For the text-containing cell, return its midpoint in [X, Y] coordinate format. 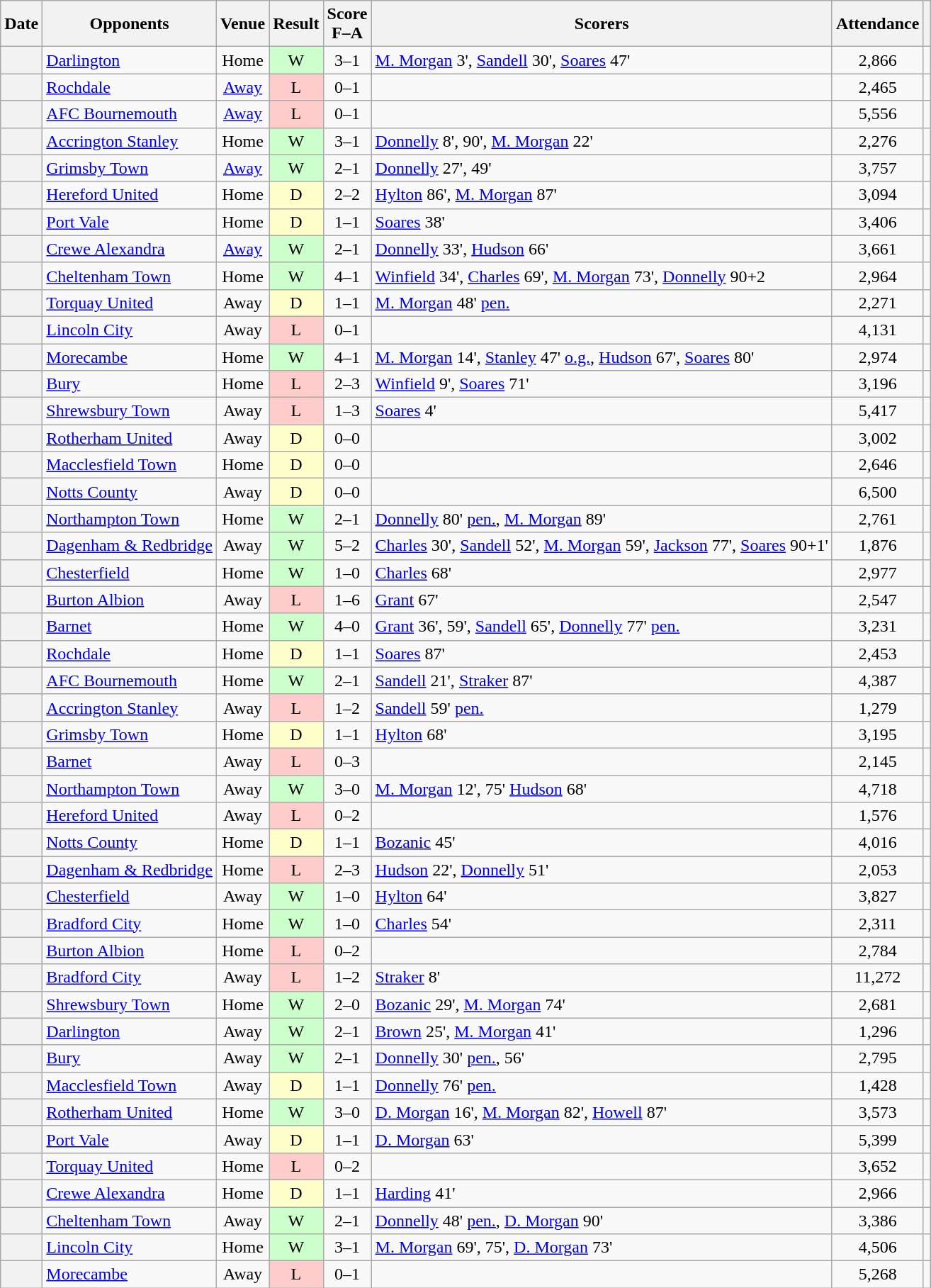
Hudson 22', Donnelly 51' [602, 870]
Venue [242, 24]
M. Morgan 48' pen. [602, 303]
6,500 [877, 492]
4,131 [877, 330]
3,406 [877, 222]
4–0 [347, 627]
Donnelly 27', 49' [602, 168]
ScoreF–A [347, 24]
4,506 [877, 1248]
11,272 [877, 978]
2,964 [877, 276]
3,002 [877, 438]
Result [296, 24]
Charles 68' [602, 573]
2–0 [347, 1004]
Sandell 21', Straker 87' [602, 681]
2,681 [877, 1004]
3,661 [877, 249]
Donnelly 33', Hudson 66' [602, 249]
2,453 [877, 654]
3,573 [877, 1112]
2,276 [877, 141]
2,795 [877, 1058]
1–3 [347, 411]
3,827 [877, 897]
Winfield 9', Soares 71' [602, 384]
2,271 [877, 303]
3,094 [877, 195]
Soares 87' [602, 654]
2,465 [877, 87]
D. Morgan 63' [602, 1139]
5,268 [877, 1275]
Sandell 59' pen. [602, 707]
Soares 38' [602, 222]
4,016 [877, 843]
1,576 [877, 816]
4,718 [877, 789]
Winfield 34', Charles 69', M. Morgan 73', Donnelly 90+2 [602, 276]
Brown 25', M. Morgan 41' [602, 1031]
Scorers [602, 24]
5,556 [877, 114]
2,977 [877, 573]
M. Morgan 14', Stanley 47' o.g., Hudson 67', Soares 80' [602, 357]
3,386 [877, 1220]
Charles 54' [602, 924]
Attendance [877, 24]
1,279 [877, 707]
Donnelly 48' pen., D. Morgan 90' [602, 1220]
Donnelly 8', 90', M. Morgan 22' [602, 141]
Hylton 68' [602, 734]
2,966 [877, 1193]
4,387 [877, 681]
1,428 [877, 1085]
Soares 4' [602, 411]
Donnelly 76' pen. [602, 1085]
Charles 30', Sandell 52', M. Morgan 59', Jackson 77', Soares 90+1' [602, 546]
3,757 [877, 168]
M. Morgan 69', 75', D. Morgan 73' [602, 1248]
3,231 [877, 627]
5–2 [347, 546]
M. Morgan 3', Sandell 30', Soares 47' [602, 60]
Opponents [130, 24]
Date [21, 24]
0–3 [347, 761]
Grant 67' [602, 600]
Straker 8' [602, 978]
2,547 [877, 600]
2–2 [347, 195]
1,296 [877, 1031]
3,195 [877, 734]
2,784 [877, 951]
5,399 [877, 1139]
M. Morgan 12', 75' Hudson 68' [602, 789]
Bozanic 29', M. Morgan 74' [602, 1004]
Hylton 64' [602, 897]
3,652 [877, 1166]
2,761 [877, 519]
Grant 36', 59', Sandell 65', Donnelly 77' pen. [602, 627]
1,876 [877, 546]
2,974 [877, 357]
1–6 [347, 600]
Hylton 86', M. Morgan 87' [602, 195]
2,866 [877, 60]
5,417 [877, 411]
Donnelly 80' pen., M. Morgan 89' [602, 519]
3,196 [877, 384]
2,145 [877, 761]
Harding 41' [602, 1193]
Donnelly 30' pen., 56' [602, 1058]
Bozanic 45' [602, 843]
2,053 [877, 870]
2,646 [877, 465]
2,311 [877, 924]
D. Morgan 16', M. Morgan 82', Howell 87' [602, 1112]
